Pinpoint the cell where the given text exists, returning its [X, Y] midpoint coordinate. 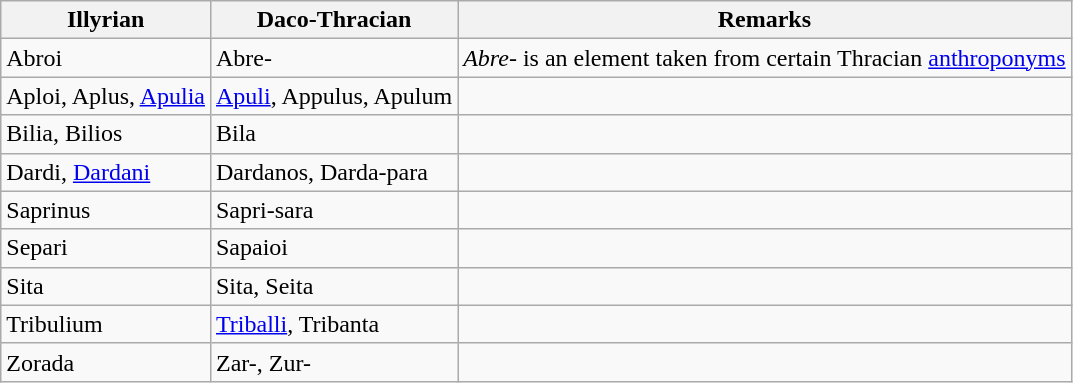
Zar-, Zur- [334, 362]
Sita, Seita [334, 286]
Triballi, Tribanta [334, 324]
Aploi, Aplus, Apulia [106, 96]
Separi [106, 248]
Sita [106, 286]
Abroi [106, 58]
Bilia, Bilios [106, 134]
Saprinus [106, 210]
Sapaioi [334, 248]
Zorada [106, 362]
Dardi, Dardani [106, 172]
Bila [334, 134]
Dardanos, Darda-para [334, 172]
Tribulium [106, 324]
Illyrian [106, 20]
Abre- is an element taken from certain Thracian anthroponyms [765, 58]
Apuli, Appulus, Apulum [334, 96]
Remarks [765, 20]
Abre- [334, 58]
Sapri-sara [334, 210]
Daco-Thracian [334, 20]
